Search for the cell housing the specified text and yield its [X, Y] center coordinate. 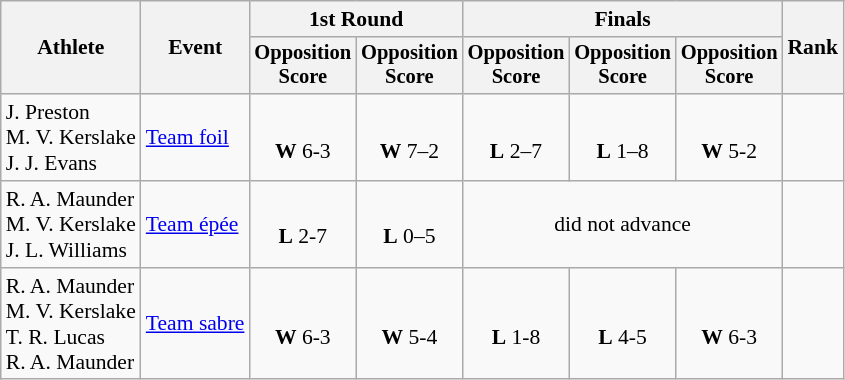
Team foil [196, 138]
L 0–5 [410, 224]
Team sabre [196, 324]
J. PrestonM. V. Kerslake J. J. Evans [71, 138]
W 5-4 [410, 324]
Team épée [196, 224]
L 4-5 [622, 324]
R. A. MaunderM. V. KerslakeJ. L. Williams [71, 224]
L 1-8 [516, 324]
W 7–2 [410, 138]
Event [196, 48]
R. A. MaunderM. V. KerslakeT. R. LucasR. A. Maunder [71, 324]
L 1–8 [622, 138]
Athlete [71, 48]
L 2–7 [516, 138]
did not advance [623, 224]
L 2-7 [302, 224]
W 5-2 [730, 138]
1st Round [356, 19]
Finals [623, 19]
Rank [812, 48]
